Return the (X, Y) coordinate for the center point of the cell that contains the specified text.  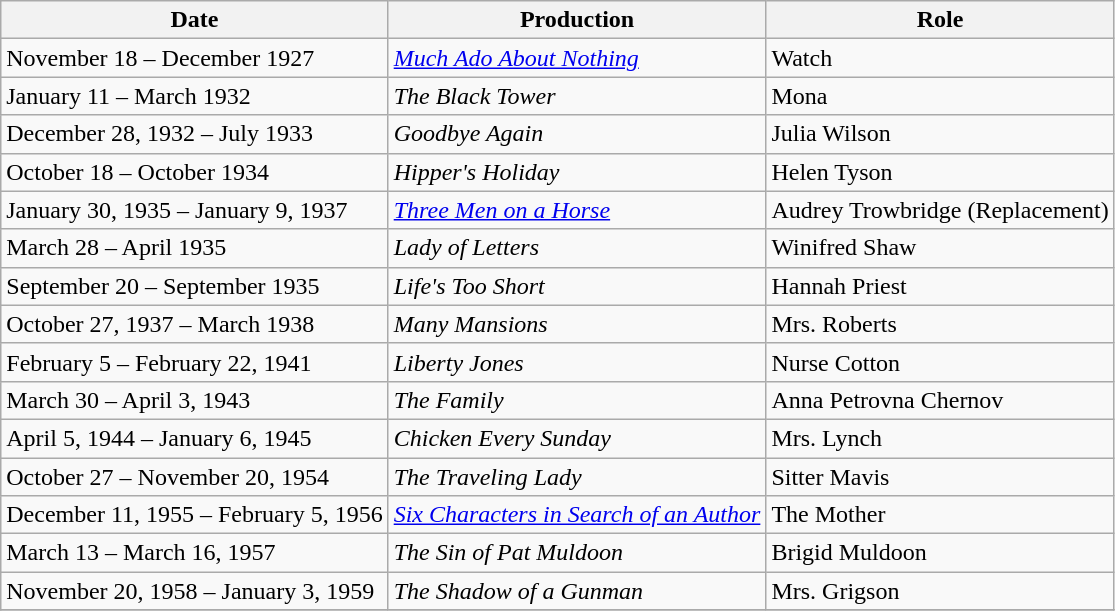
Sitter Mavis (940, 477)
Much Ado About Nothing (577, 58)
April 5, 1944 – January 6, 1945 (194, 438)
October 18 – October 1934 (194, 172)
Lady of Letters (577, 248)
January 30, 1935 – January 9, 1937 (194, 210)
March 30 – April 3, 1943 (194, 400)
October 27 – November 20, 1954 (194, 477)
December 28, 1932 – July 1933 (194, 134)
March 13 – March 16, 1957 (194, 553)
Mrs. Roberts (940, 324)
Three Men on a Horse (577, 210)
Julia Wilson (940, 134)
February 5 – February 22, 1941 (194, 362)
November 18 – December 1927 (194, 58)
November 20, 1958 – January 3, 1959 (194, 591)
Chicken Every Sunday (577, 438)
The Black Tower (577, 96)
The Mother (940, 515)
The Shadow of a Gunman (577, 591)
Winifred Shaw (940, 248)
Mrs. Lynch (940, 438)
Anna Petrovna Chernov (940, 400)
Production (577, 20)
The Traveling Lady (577, 477)
Six Characters in Search of an Author (577, 515)
Date (194, 20)
Mona (940, 96)
Liberty Jones (577, 362)
Audrey Trowbridge (Replacement) (940, 210)
Role (940, 20)
The Family (577, 400)
January 11 – March 1932 (194, 96)
Mrs. Grigson (940, 591)
The Sin of Pat Muldoon (577, 553)
Hipper's Holiday (577, 172)
Hannah Priest (940, 286)
October 27, 1937 – March 1938 (194, 324)
Watch (940, 58)
Life's Too Short (577, 286)
September 20 – September 1935 (194, 286)
December 11, 1955 – February 5, 1956 (194, 515)
Nurse Cotton (940, 362)
Many Mansions (577, 324)
Goodbye Again (577, 134)
March 28 – April 1935 (194, 248)
Brigid Muldoon (940, 553)
Helen Tyson (940, 172)
